Provide the [X, Y] coordinate of the cell's center where the given text is located.  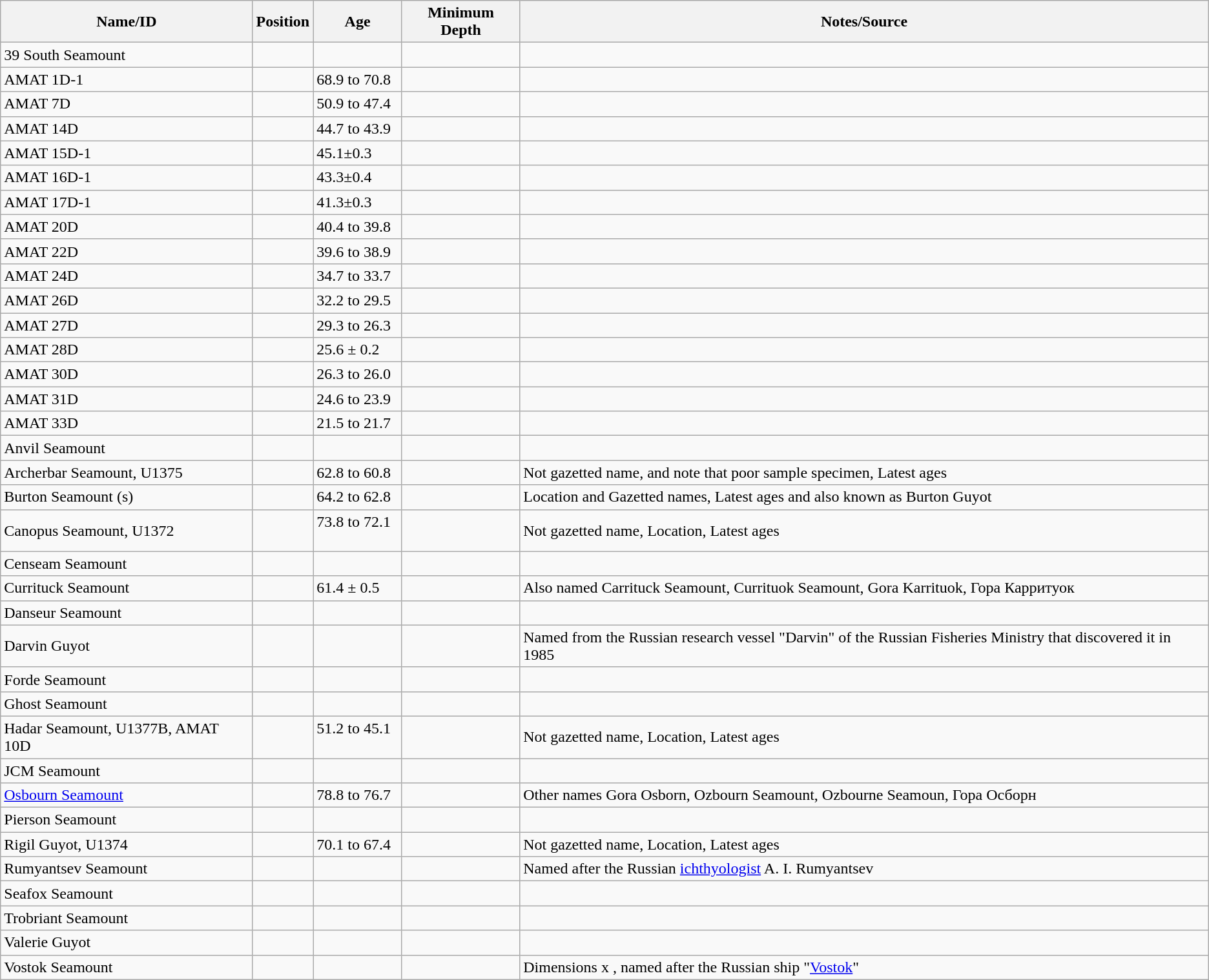
AMAT 14D [127, 128]
Rigil Guyot, U1374 [127, 844]
Darvin Guyot [127, 646]
Ghost Seamount [127, 704]
Minimum Depth [460, 22]
AMAT 26D [127, 300]
Pierson Seamount [127, 820]
AMAT 33D [127, 424]
AMAT 1D-1 [127, 79]
AMAT 22D [127, 251]
Rumyantsev Seamount [127, 869]
Vostok Seamount [127, 967]
64.2 to 62.8 [358, 497]
40.4 to 39.8 [358, 227]
51.2 to 45.1 [358, 737]
Osbourn Seamount [127, 795]
39.6 to 38.9 [358, 251]
26.3 to 26.0 [358, 374]
JCM Seamount [127, 770]
Position [283, 22]
45.1±0.3 [358, 153]
AMAT 7D [127, 104]
39 South Seamount [127, 55]
Named from the Russian research vessel "Darvin" of the Russian Fisheries Ministry that discovered it in 1985 [864, 646]
Named after the Russian ichthyologist A. I. Rumyantsev [864, 869]
50.9 to 47.4 [358, 104]
Trobriant Seamount [127, 918]
Age [358, 22]
70.1 to 67.4 [358, 844]
Forde Seamount [127, 679]
AMAT 16D-1 [127, 178]
Location and Gazetted names, Latest ages and also known as Burton Guyot [864, 497]
21.5 to 21.7 [358, 424]
AMAT 20D [127, 227]
AMAT 17D-1 [127, 202]
43.3±0.4 [358, 178]
AMAT 15D-1 [127, 153]
Other names Gora Osborn, Ozbourn Seamount, Ozbourne Seamoun, Гора Осборн [864, 795]
34.7 to 33.7 [358, 276]
Seafox Seamount [127, 893]
25.6 ± 0.2 [358, 350]
Archerbar Seamount, U1375 [127, 473]
AMAT 30D [127, 374]
AMAT 27D [127, 325]
Anvil Seamount [127, 448]
Currituck Seamount [127, 588]
Notes/Source [864, 22]
Not gazetted name, and note that poor sample specimen, Latest ages [864, 473]
41.3±0.3 [358, 202]
Also named Carrituck Seamount, Currituok Seamount, Gora Karrituok, Гора Карритуок [864, 588]
73.8 to 72.1 [358, 531]
Name/ID [127, 22]
Danseur Seamount [127, 613]
44.7 to 43.9 [358, 128]
Burton Seamount (s) [127, 497]
32.2 to 29.5 [358, 300]
68.9 to 70.8 [358, 79]
AMAT 28D [127, 350]
AMAT 31D [127, 399]
AMAT 24D [127, 276]
78.8 to 76.7 [358, 795]
Canopus Seamount, U1372 [127, 531]
61.4 ± 0.5 [358, 588]
Dimensions x , named after the Russian ship "Vostok" [864, 967]
Valerie Guyot [127, 943]
62.8 to 60.8 [358, 473]
Censeam Seamount [127, 564]
29.3 to 26.3 [358, 325]
24.6 to 23.9 [358, 399]
Hadar Seamount, U1377B, AMAT 10D [127, 737]
